Return the (X, Y) coordinate for the center point of the cell that contains the specified text.  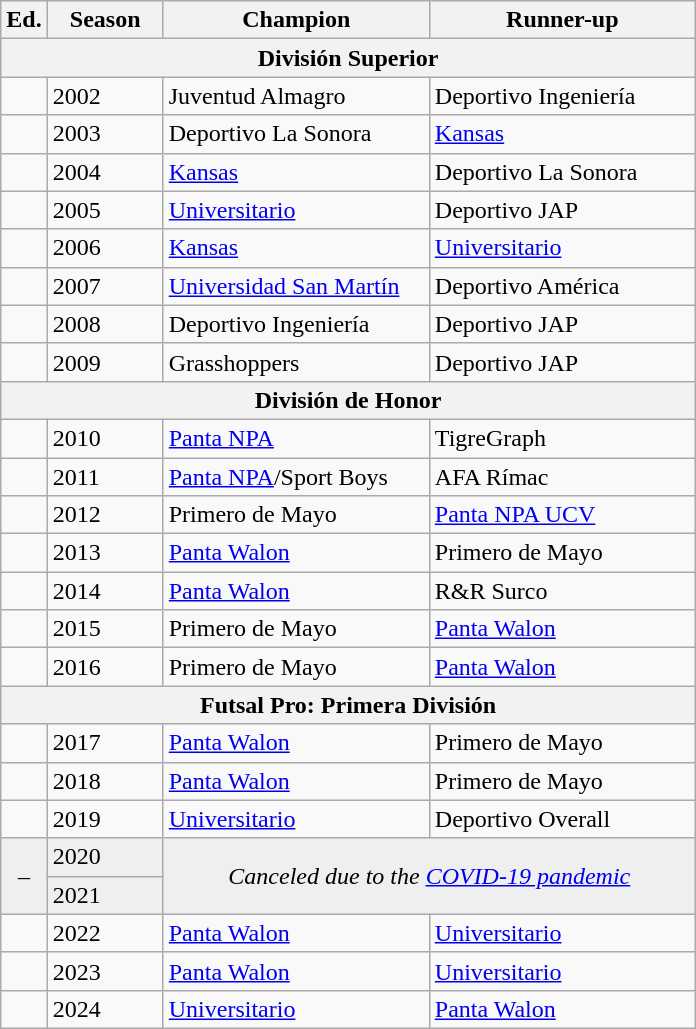
2009 (105, 362)
TigreGraph (562, 438)
R&R Surco (562, 591)
2011 (105, 477)
2004 (105, 172)
2024 (105, 1009)
AFA Rímac (562, 477)
Champion (296, 20)
2015 (105, 629)
– (24, 876)
Deportivo América (562, 286)
Juventud Almagro (296, 96)
2006 (105, 248)
2005 (105, 210)
2012 (105, 515)
2008 (105, 324)
2022 (105, 933)
Panta NPA UCV (562, 515)
2002 (105, 96)
2017 (105, 743)
2020 (105, 857)
2003 (105, 134)
Futsal Pro: Primera División (348, 705)
División Superior (348, 58)
Ed. (24, 20)
Panta NPA (296, 438)
2018 (105, 781)
2013 (105, 553)
División de Honor (348, 400)
2014 (105, 591)
2007 (105, 286)
Panta NPA/Sport Boys (296, 477)
2016 (105, 667)
Runner-up (562, 20)
2010 (105, 438)
Universidad San Martín (296, 286)
Canceled due to the COVID-19 pandemic (429, 876)
Grasshoppers (296, 362)
2023 (105, 971)
2019 (105, 819)
Deportivo Overall (562, 819)
2021 (105, 895)
Season (105, 20)
